Find where the given text appears and provide that cell's center as [X, Y] coordinate. 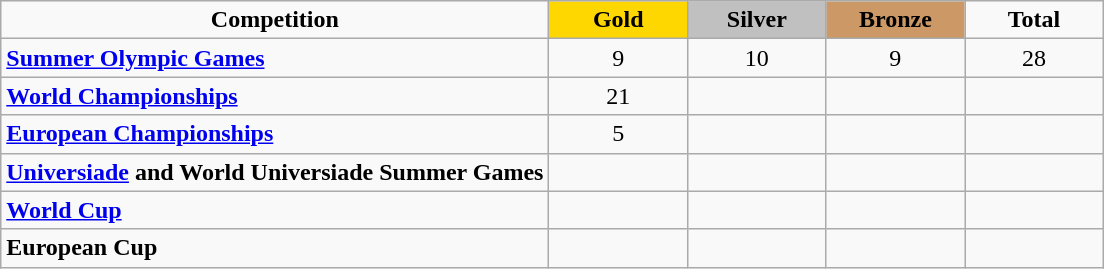
Summer Olympic Games [275, 58]
Bronze [896, 20]
Total [1034, 20]
Gold [618, 20]
Universiade and World Universiade Summer Games [275, 172]
10 [758, 58]
21 [618, 96]
Competition [275, 20]
World Championships [275, 96]
5 [618, 134]
Silver [758, 20]
European Championships [275, 134]
28 [1034, 58]
European Cup [275, 248]
World Cup [275, 210]
